Extract the (x, y) coordinate from the center of the cell holding the provided text.  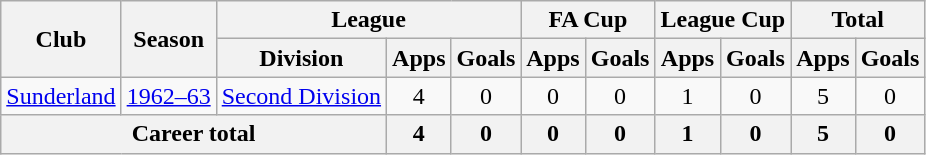
Total (858, 20)
League (368, 20)
Career total (194, 134)
League Cup (723, 20)
FA Cup (588, 20)
Season (168, 39)
Second Division (301, 96)
Division (301, 58)
Sunderland (61, 96)
Club (61, 39)
1962–63 (168, 96)
